Return the (x, y) coordinate for the center point of the cell that contains the specified text.  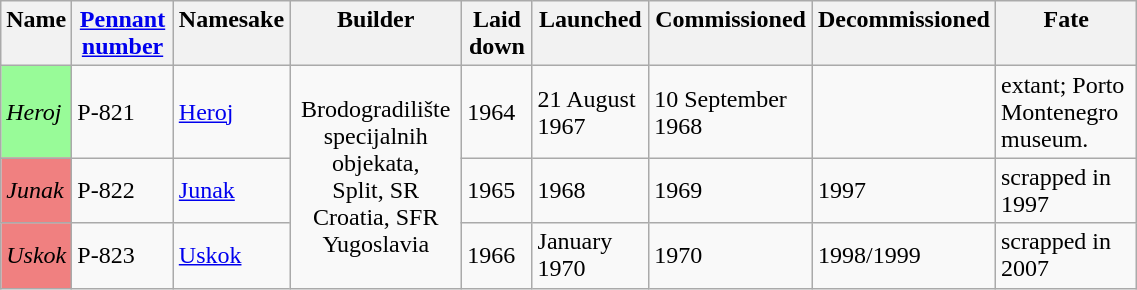
extant; Porto Montenegro museum. (1066, 112)
Namesake (231, 34)
1966 (497, 256)
P-823 (122, 256)
P-822 (122, 190)
1969 (731, 190)
Decommissioned (904, 34)
1964 (497, 112)
21 August 1967 (590, 112)
Builder (376, 34)
P-821 (122, 112)
Name (36, 34)
Commissioned (731, 34)
1968 (590, 190)
1998/1999 (904, 256)
Launched (590, 34)
January 1970 (590, 256)
Pennant number (122, 34)
Brodogradilište specijalnih objekata,Split, SR Croatia, SFR Yugoslavia (376, 177)
10 September 1968 (731, 112)
Fate (1066, 34)
Laid down (497, 34)
scrapped in 2007 (1066, 256)
1970 (731, 256)
1965 (497, 190)
scrapped in 1997 (1066, 190)
1997 (904, 190)
